Return the [x, y] coordinate for the center point of the cell that contains the specified text.  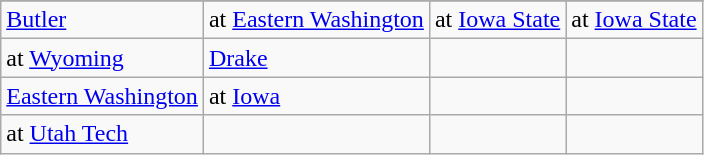
at Iowa [316, 96]
Butler [102, 20]
at Wyoming [102, 58]
Eastern Washington [102, 96]
at Utah Tech [102, 134]
at Eastern Washington [316, 20]
Drake [316, 58]
